Find where the given text appears and provide that cell's center as (X, Y) coordinate. 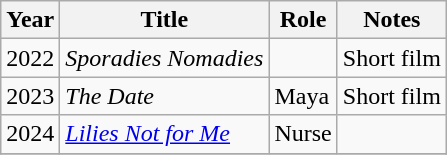
2023 (30, 96)
Sporadies Nomadies (164, 58)
The Date (164, 96)
Title (164, 20)
Notes (392, 20)
Nurse (303, 134)
Role (303, 20)
2022 (30, 58)
Lilies Not for Me (164, 134)
Maya (303, 96)
Year (30, 20)
2024 (30, 134)
